Detect which cell encompasses the target text, then output its [x, y] center coordinate. 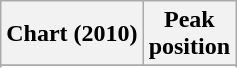
Chart (2010) [72, 34]
Peakposition [189, 34]
